Extract the (x, y) coordinate from the center of the cell holding the provided text.  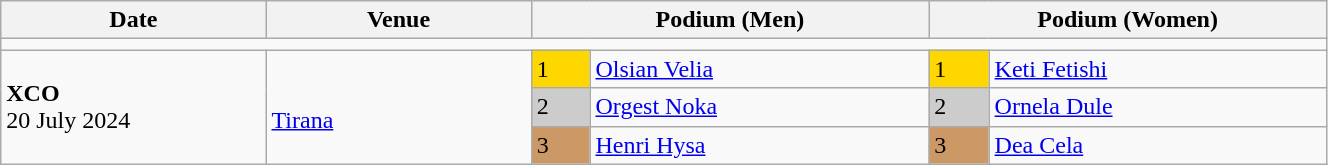
Ornela Dule (1158, 107)
Date (134, 20)
Venue (398, 20)
Tirana (398, 107)
Orgest Noka (760, 107)
Dea Cela (1158, 145)
Podium (Men) (730, 20)
Henri Hysa (760, 145)
Podium (Women) (1128, 20)
Keti Fetishi (1158, 69)
Olsian Velia (760, 69)
XCO 20 July 2024 (134, 107)
